Identify which cell holds the provided text, then report its [X, Y] central coordinate. 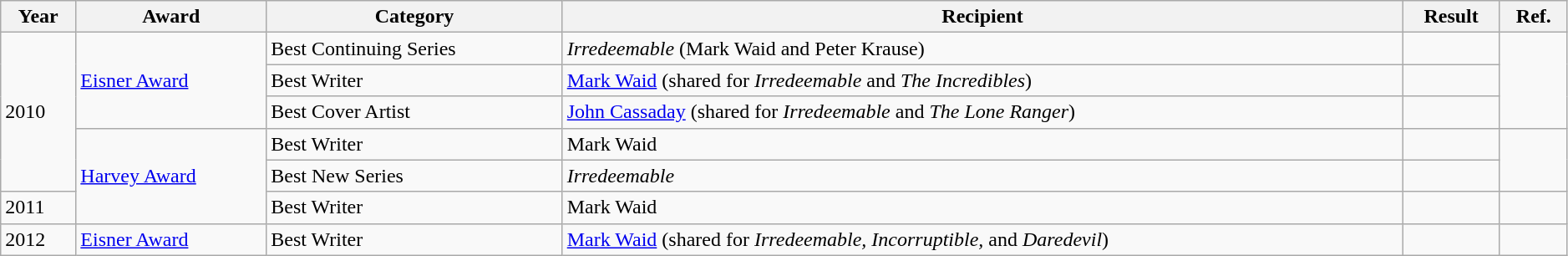
Result [1452, 17]
Recipient [982, 17]
Award [171, 17]
Irredeemable (Mark Waid and Peter Krause) [982, 49]
2012 [38, 239]
Year [38, 17]
Mark Waid (shared for Irredeemable and The Incredibles) [982, 80]
2011 [38, 207]
Category [414, 17]
Irredeemable [982, 176]
Harvey Award [171, 176]
Best New Series [414, 176]
Ref. [1534, 17]
Best Continuing Series [414, 49]
Mark Waid (shared for Irredeemable, Incorruptible, and Daredevil) [982, 239]
Best Cover Artist [414, 112]
John Cassaday (shared for Irredeemable and The Lone Ranger) [982, 112]
2010 [38, 112]
